Pinpoint the cell where the given text exists, returning its [X, Y] midpoint coordinate. 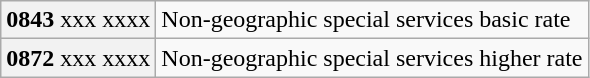
0843 xxx xxxx [78, 20]
Non-geographic special services higher rate [372, 58]
Non-geographic special services basic rate [372, 20]
0872 xxx xxxx [78, 58]
